Locate the cell with the specified text and output its [x, y] center coordinate. 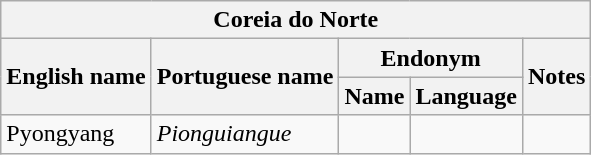
Language [466, 96]
Name [374, 96]
Coreia do Norte [296, 20]
English name [76, 77]
Portuguese name [245, 77]
Endonym [430, 58]
Pyongyang [76, 134]
Pionguiangue [245, 134]
Notes [556, 77]
